Search for the cell housing the specified text and yield its [x, y] center coordinate. 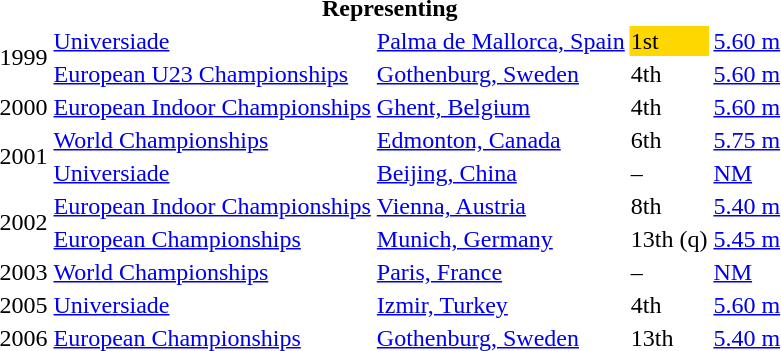
6th [669, 140]
European Championships [212, 239]
Ghent, Belgium [500, 107]
Paris, France [500, 272]
European U23 Championships [212, 74]
Izmir, Turkey [500, 305]
Beijing, China [500, 173]
8th [669, 206]
Vienna, Austria [500, 206]
Palma de Mallorca, Spain [500, 41]
13th (q) [669, 239]
Munich, Germany [500, 239]
Edmonton, Canada [500, 140]
1st [669, 41]
Gothenburg, Sweden [500, 74]
